Scan for the cell matching the given text and deliver its [x, y] coordinate at center. 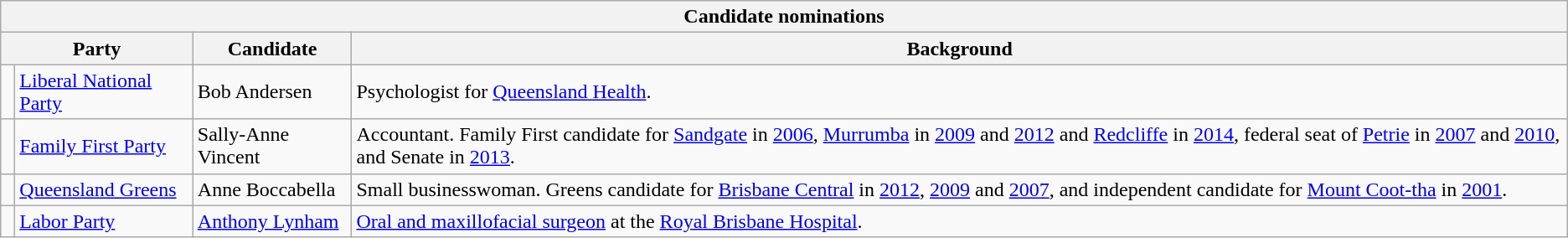
Psychologist for Queensland Health. [960, 92]
Candidate [272, 49]
Queensland Greens [104, 189]
Oral and maxillofacial surgeon at the Royal Brisbane Hospital. [960, 221]
Liberal National Party [104, 92]
Anne Boccabella [272, 189]
Bob Andersen [272, 92]
Candidate nominations [784, 17]
Labor Party [104, 221]
Small businesswoman. Greens candidate for Brisbane Central in 2012, 2009 and 2007, and independent candidate for Mount Coot-tha in 2001. [960, 189]
Sally-Anne Vincent [272, 146]
Background [960, 49]
Family First Party [104, 146]
Party [97, 49]
Anthony Lynham [272, 221]
